From the cell containing the given text, extract its center point as (X, Y) coordinate. 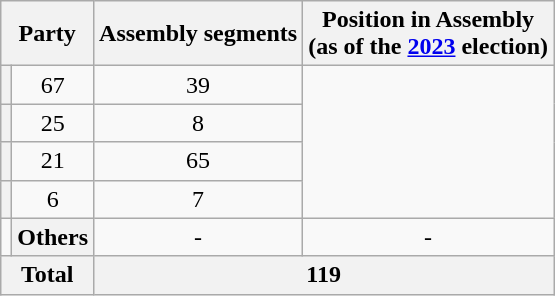
Total (48, 275)
25 (53, 123)
21 (53, 161)
Others (53, 237)
Position in Assembly(as of the 2023 election) (428, 34)
65 (198, 161)
8 (198, 123)
Assembly segments (198, 34)
Party (48, 34)
39 (198, 85)
67 (53, 85)
7 (198, 199)
6 (53, 199)
119 (324, 275)
